Extract the (X, Y) coordinate from the center of the cell holding the provided text.  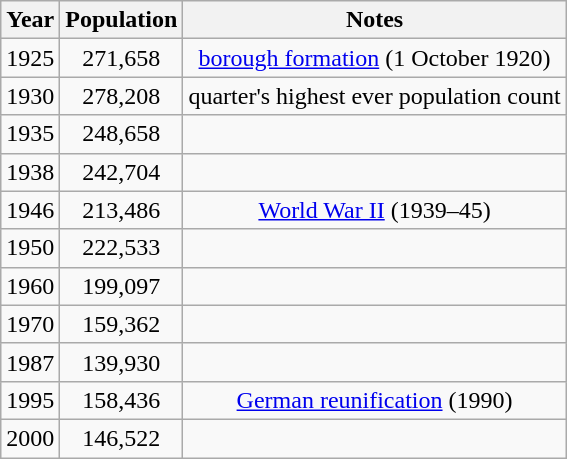
199,097 (122, 286)
1960 (30, 286)
1930 (30, 96)
Notes (374, 20)
1970 (30, 324)
146,522 (122, 438)
222,533 (122, 248)
quarter's highest ever population count (374, 96)
242,704 (122, 172)
158,436 (122, 400)
1935 (30, 134)
213,486 (122, 210)
159,362 (122, 324)
Year (30, 20)
Population (122, 20)
1946 (30, 210)
248,658 (122, 134)
1995 (30, 400)
1938 (30, 172)
139,930 (122, 362)
271,658 (122, 58)
1987 (30, 362)
2000 (30, 438)
1950 (30, 248)
borough formation (1 October 1920) (374, 58)
World War II (1939–45) (374, 210)
278,208 (122, 96)
German reunification (1990) (374, 400)
1925 (30, 58)
